Find where the given text appears and provide that cell's center as [X, Y] coordinate. 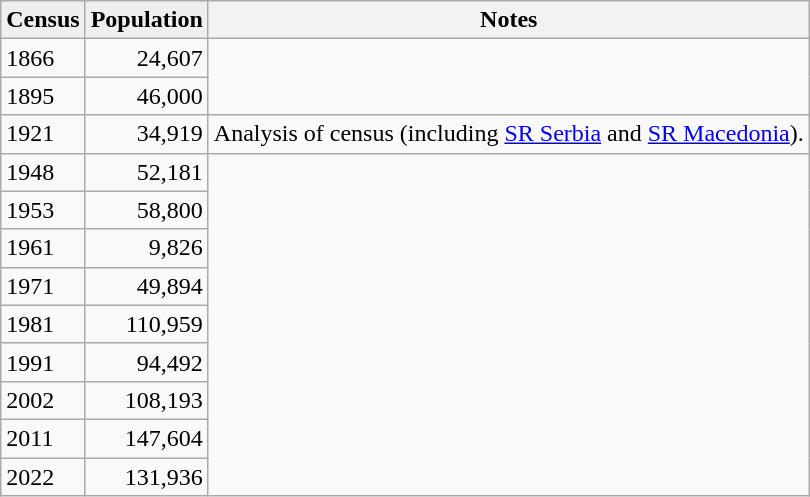
1991 [43, 362]
1961 [43, 248]
46,000 [146, 96]
1948 [43, 172]
34,919 [146, 134]
Notes [508, 20]
1953 [43, 210]
1971 [43, 286]
49,894 [146, 286]
110,959 [146, 324]
24,607 [146, 58]
131,936 [146, 477]
Population [146, 20]
1866 [43, 58]
1921 [43, 134]
Analysis of census (including SR Serbia and SR Macedonia). [508, 134]
52,181 [146, 172]
108,193 [146, 400]
9,826 [146, 248]
1981 [43, 324]
147,604 [146, 438]
Census [43, 20]
1895 [43, 96]
94,492 [146, 362]
2002 [43, 400]
58,800 [146, 210]
2022 [43, 477]
2011 [43, 438]
